Find where the given text appears and provide that cell's center as [x, y] coordinate. 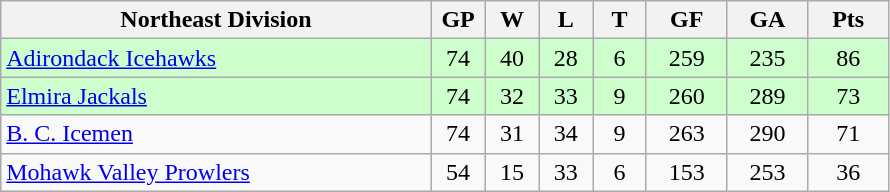
86 [848, 58]
Mohawk Valley Prowlers [216, 172]
36 [848, 172]
71 [848, 134]
Adirondack Icehawks [216, 58]
Northeast Division [216, 20]
40 [512, 58]
153 [686, 172]
T [620, 20]
289 [768, 96]
28 [566, 58]
290 [768, 134]
54 [458, 172]
Pts [848, 20]
GP [458, 20]
W [512, 20]
B. C. Icemen [216, 134]
GA [768, 20]
Elmira Jackals [216, 96]
32 [512, 96]
235 [768, 58]
73 [848, 96]
GF [686, 20]
260 [686, 96]
31 [512, 134]
263 [686, 134]
15 [512, 172]
34 [566, 134]
L [566, 20]
253 [768, 172]
259 [686, 58]
